Capture the cell that displays the provided text and extract its (x, y) central coordinate. 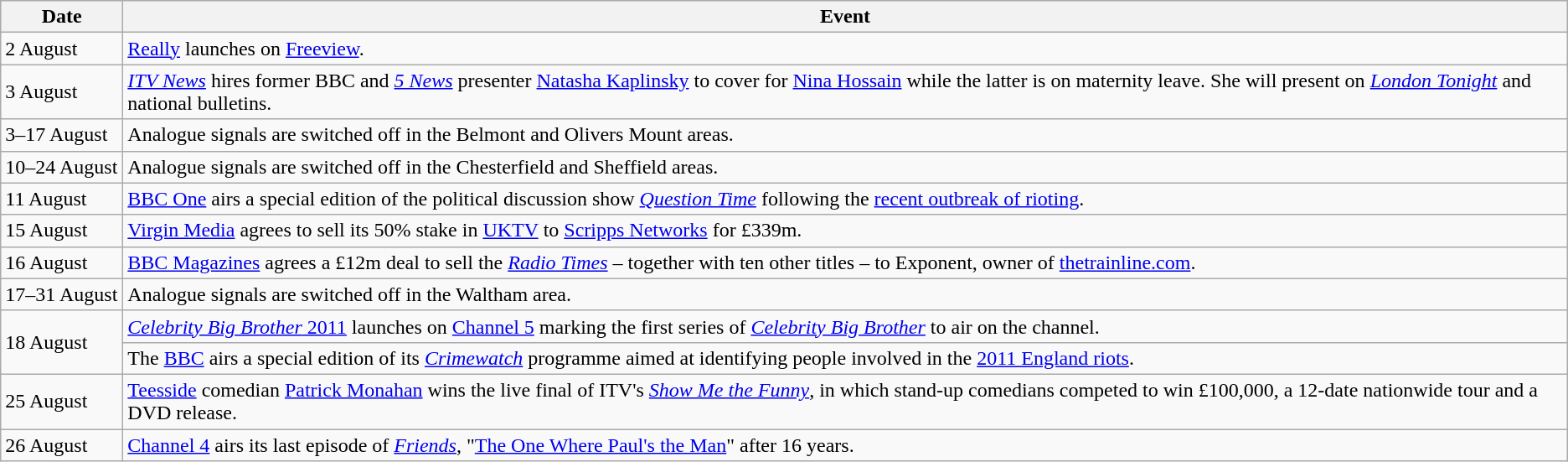
Analogue signals are switched off in the Waltham area. (845, 294)
16 August (62, 262)
Really launches on Freeview. (845, 49)
3–17 August (62, 135)
Channel 4 airs its last episode of Friends, "The One Where Paul's the Man" after 16 years. (845, 445)
Virgin Media agrees to sell its 50% stake in UKTV to Scripps Networks for £339m. (845, 231)
3 August (62, 92)
Analogue signals are switched off in the Belmont and Olivers Mount areas. (845, 135)
Celebrity Big Brother 2011 launches on Channel 5 marking the first series of Celebrity Big Brother to air on the channel. (845, 326)
15 August (62, 231)
2 August (62, 49)
10–24 August (62, 167)
25 August (62, 401)
Date (62, 17)
11 August (62, 199)
17–31 August (62, 294)
26 August (62, 445)
18 August (62, 342)
BBC One airs a special edition of the political discussion show Question Time following the recent outbreak of rioting. (845, 199)
BBC Magazines agrees a £12m deal to sell the Radio Times – together with ten other titles – to Exponent, owner of thetrainline.com. (845, 262)
Event (845, 17)
The BBC airs a special edition of its Crimewatch programme aimed at identifying people involved in the 2011 England riots. (845, 358)
Analogue signals are switched off in the Chesterfield and Sheffield areas. (845, 167)
